Return (X, Y) of the center of cell containing provided text 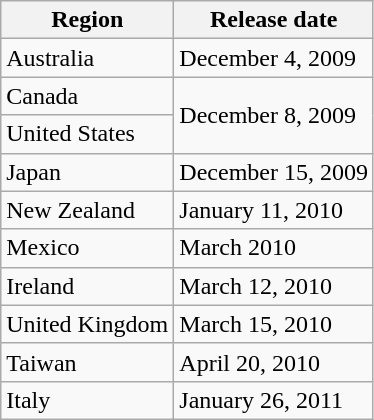
Taiwan (88, 362)
December 8, 2009 (274, 115)
Ireland (88, 286)
March 15, 2010 (274, 324)
Australia (88, 58)
Region (88, 20)
March 12, 2010 (274, 286)
Mexico (88, 248)
December 4, 2009 (274, 58)
New Zealand (88, 210)
United States (88, 134)
January 11, 2010 (274, 210)
January 26, 2011 (274, 400)
April 20, 2010 (274, 362)
Italy (88, 400)
Release date (274, 20)
Japan (88, 172)
December 15, 2009 (274, 172)
March 2010 (274, 248)
Canada (88, 96)
United Kingdom (88, 324)
